Output the [x, y] coordinate of the center of the cell containing the given text.  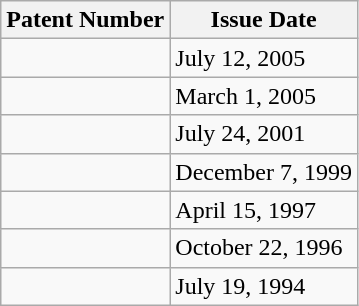
July 12, 2005 [264, 58]
October 22, 1996 [264, 248]
March 1, 2005 [264, 96]
Issue Date [264, 20]
July 19, 1994 [264, 286]
Patent Number [86, 20]
July 24, 2001 [264, 134]
December 7, 1999 [264, 172]
April 15, 1997 [264, 210]
